Capture the cell that displays the provided text and extract its [x, y] central coordinate. 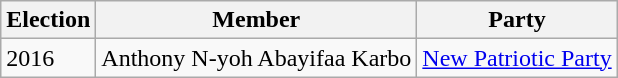
Party [517, 20]
2016 [48, 58]
Election [48, 20]
Anthony N-yoh Abayifaa Karbo [256, 58]
Member [256, 20]
New Patriotic Party [517, 58]
